Extract the (x, y) coordinate from the center of the cell holding the provided text.  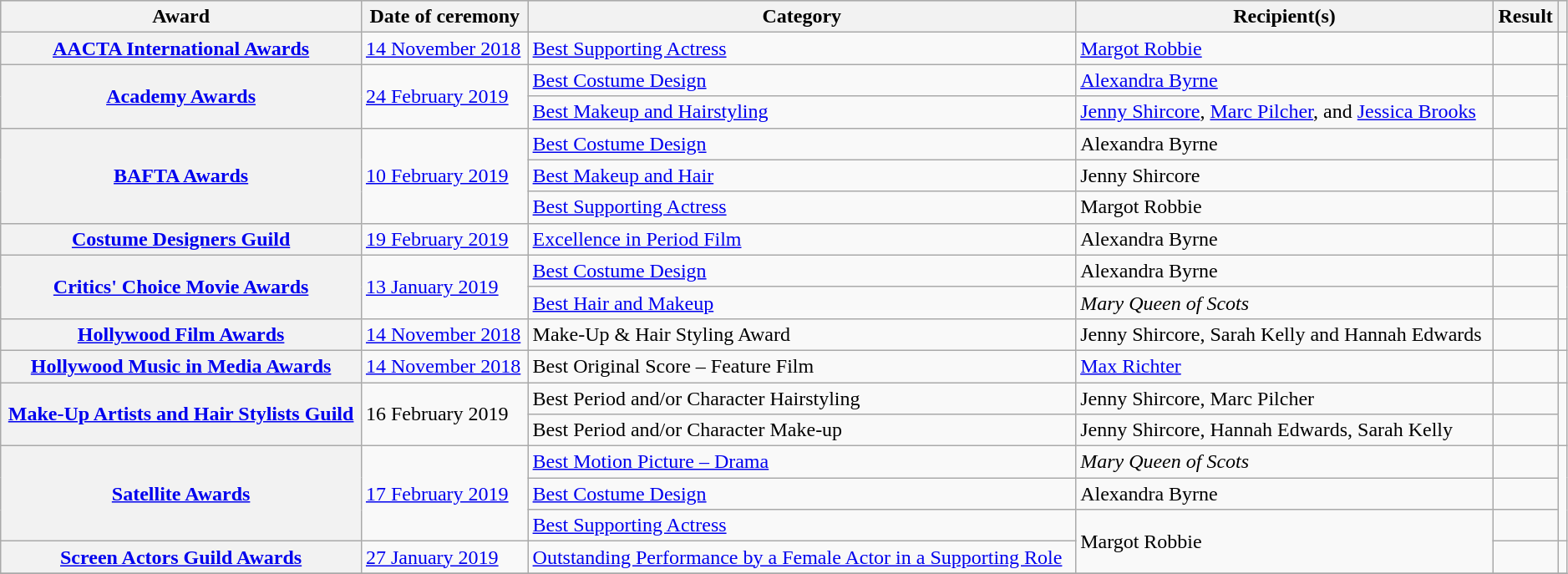
Costume Designers Guild (181, 239)
Jenny Shircore (1285, 175)
Critics' Choice Movie Awards (181, 287)
Hollywood Film Awards (181, 334)
17 February 2019 (444, 494)
Jenny Shircore, Hannah Edwards, Sarah Kelly (1285, 430)
13 January 2019 (444, 287)
Award (181, 17)
Best Period and/or Character Make-up (802, 430)
AACTA International Awards (181, 48)
Category (802, 17)
Best Period and/or Character Hairstyling (802, 399)
Screen Actors Guild Awards (181, 557)
Hollywood Music in Media Awards (181, 366)
10 February 2019 (444, 175)
16 February 2019 (444, 414)
Academy Awards (181, 96)
Excellence in Period Film (802, 239)
Best Makeup and Hairstyling (802, 112)
19 February 2019 (444, 239)
BAFTA Awards (181, 175)
Make-Up & Hair Styling Award (802, 334)
Result (1525, 17)
Outstanding Performance by a Female Actor in a Supporting Role (802, 557)
Best Original Score – Feature Film (802, 366)
24 February 2019 (444, 96)
Date of ceremony (444, 17)
Jenny Shircore, Sarah Kelly and Hannah Edwards (1285, 334)
Max Richter (1285, 366)
27 January 2019 (444, 557)
Best Hair and Makeup (802, 302)
Jenny Shircore, Marc Pilcher (1285, 399)
Best Motion Picture – Drama (802, 462)
Make-Up Artists and Hair Stylists Guild (181, 414)
Best Makeup and Hair (802, 175)
Jenny Shircore, Marc Pilcher, and Jessica Brooks (1285, 112)
Recipient(s) (1285, 17)
Satellite Awards (181, 494)
